Return [x, y] of the center of cell containing provided text 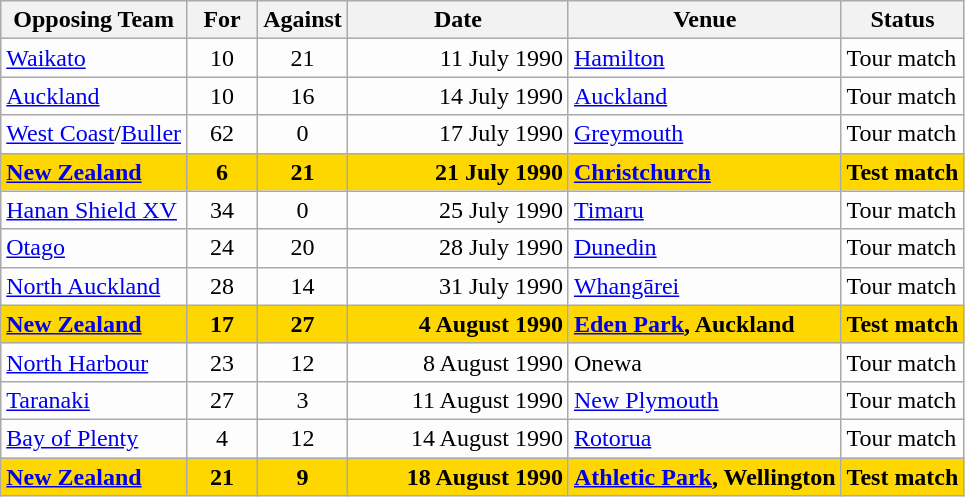
Date [458, 20]
3 [303, 400]
Bay of Plenty [94, 438]
Hanan Shield XV [94, 210]
Christchurch [704, 172]
North Auckland [94, 286]
Opposing Team [94, 20]
West Coast/Buller [94, 134]
16 [303, 96]
Rotorua [704, 438]
Dunedin [704, 248]
4 [222, 438]
Waikato [94, 58]
18 August 1990 [458, 477]
21 July 1990 [458, 172]
Taranaki [94, 400]
17 July 1990 [458, 134]
Eden Park, Auckland [704, 324]
14 July 1990 [458, 96]
Venue [704, 20]
11 August 1990 [458, 400]
Athletic Park, Wellington [704, 477]
North Harbour [94, 362]
8 August 1990 [458, 362]
Against [303, 20]
Onewa [704, 362]
Whangārei [704, 286]
23 [222, 362]
62 [222, 134]
14 August 1990 [458, 438]
28 [222, 286]
25 July 1990 [458, 210]
11 July 1990 [458, 58]
17 [222, 324]
Otago [94, 248]
For [222, 20]
Hamilton [704, 58]
28 July 1990 [458, 248]
New Plymouth [704, 400]
6 [222, 172]
20 [303, 248]
24 [222, 248]
9 [303, 477]
31 July 1990 [458, 286]
34 [222, 210]
Greymouth [704, 134]
Timaru [704, 210]
14 [303, 286]
Status [902, 20]
4 August 1990 [458, 324]
